Provide the (X, Y) coordinate of the cell's center where the given text is located.  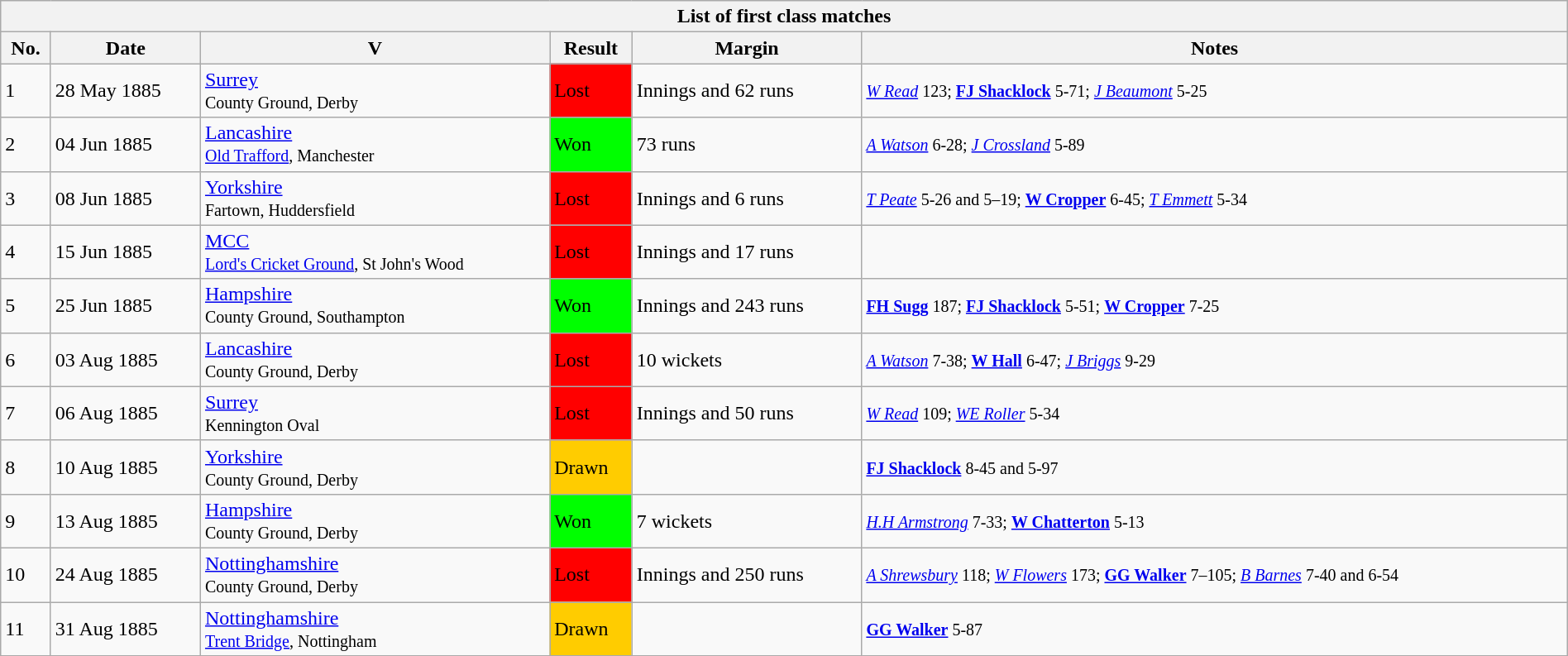
3 (26, 199)
MCC Lord's Cricket Ground, St John's Wood (375, 251)
5 (26, 306)
7 (26, 414)
Yorkshire Fartown, Huddersfield (375, 199)
A Shrewsbury 118; W Flowers 173; GG Walker 7–105; B Barnes 7-40 and 6-54 (1214, 574)
Date (126, 48)
Innings and 17 runs (747, 251)
28 May 1885 (126, 91)
FJ Shacklock 8-45 and 5-97 (1214, 467)
06 Aug 1885 (126, 414)
Yorkshire County Ground, Derby (375, 467)
10 (26, 574)
T Peate 5-26 and 5–19; W Cropper 6-45; T Emmett 5-34 (1214, 199)
No. (26, 48)
Nottinghamshire County Ground, Derby (375, 574)
8 (26, 467)
A Watson 6-28; J Crossland 5-89 (1214, 144)
10 Aug 1885 (126, 467)
6 (26, 359)
FH Sugg 187; FJ Shacklock 5-51; W Cropper 7-25 (1214, 306)
HampshireCounty Ground, Derby (375, 521)
Lancashire Old Trafford, Manchester (375, 144)
H.H Armstrong 7-33; W Chatterton 5-13 (1214, 521)
7 wickets (747, 521)
Surrey County Ground, Derby (375, 91)
13 Aug 1885 (126, 521)
A Watson 7-38; W Hall 6-47; J Briggs 9-29 (1214, 359)
Surrey Kennington Oval (375, 414)
Innings and 243 runs (747, 306)
04 Jun 1885 (126, 144)
W Read 123; FJ Shacklock 5-71; J Beaumont 5-25 (1214, 91)
W Read 109; WE Roller 5-34 (1214, 414)
Innings and 50 runs (747, 414)
11 (26, 629)
24 Aug 1885 (126, 574)
03 Aug 1885 (126, 359)
Result (591, 48)
10 wickets (747, 359)
Innings and 62 runs (747, 91)
1 (26, 91)
9 (26, 521)
Hampshire County Ground, Southampton (375, 306)
15 Jun 1885 (126, 251)
List of first class matches (784, 17)
GG Walker 5-87 (1214, 629)
73 runs (747, 144)
V (375, 48)
Lancashire County Ground, Derby (375, 359)
Margin (747, 48)
2 (26, 144)
4 (26, 251)
25 Jun 1885 (126, 306)
Innings and 6 runs (747, 199)
Innings and 250 runs (747, 574)
08 Jun 1885 (126, 199)
Notes (1214, 48)
Nottinghamshire Trent Bridge, Nottingham (375, 629)
31 Aug 1885 (126, 629)
